Determine the (x, y) coordinate at the center of the cell enclosing the given text.  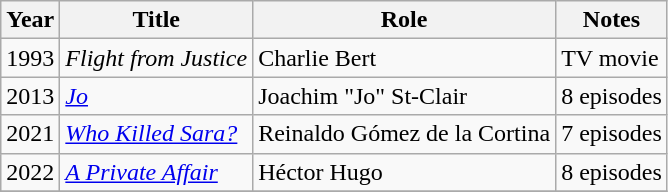
Charlie Bert (404, 58)
Role (404, 20)
TV movie (612, 58)
Notes (612, 20)
Héctor Hugo (404, 172)
Jo (156, 96)
7 episodes (612, 134)
2021 (30, 134)
Flight from Justice (156, 58)
A Private Affair (156, 172)
Reinaldo Gómez de la Cortina (404, 134)
2022 (30, 172)
2013 (30, 96)
Joachim "Jo" St-Clair (404, 96)
1993 (30, 58)
Year (30, 20)
Title (156, 20)
Who Killed Sara? (156, 134)
